Search for the cell housing the specified text and yield its (X, Y) center coordinate. 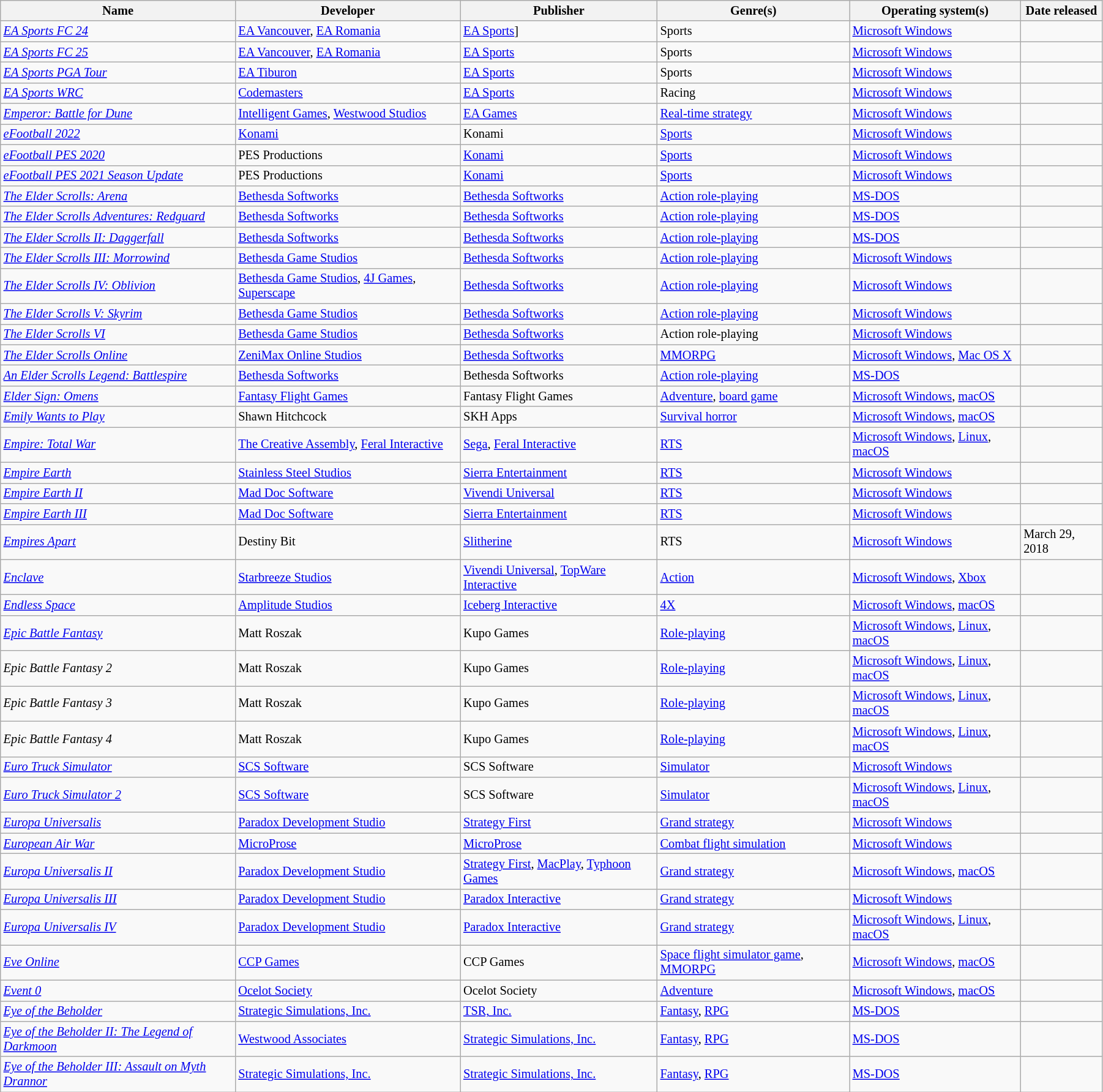
EA Tiburon (348, 72)
Publisher (559, 10)
Eve Online (118, 962)
Starbreeze Studios (348, 577)
EA Sports PGA Tour (118, 72)
Epic Battle Fantasy 4 (118, 739)
Codemasters (348, 93)
Adventure (753, 990)
Epic Battle Fantasy 3 (118, 703)
Europa Universalis (118, 823)
Emperor: Battle for Dune (118, 114)
Eye of the Beholder (118, 1011)
Racing (753, 93)
Epic Battle Fantasy 2 (118, 668)
The Elder Scrolls V: Skyrim (118, 314)
Epic Battle Fantasy (118, 633)
Strategy First, MacPlay, Typhoon Games (559, 871)
Shawn Hitchcock (348, 417)
eFootball PES 2021 Season Update (118, 176)
Eye of the Beholder II: The Legend of Darkmoon (118, 1039)
Real-time strategy (753, 114)
eFootball 2022 (118, 134)
Survival horror (753, 417)
Stainless Steel Studios (348, 473)
European Air War (118, 843)
Developer (348, 10)
Empire Earth III (118, 514)
Bethesda Game Studios, 4J Games, Superscape (348, 286)
Enclave (118, 577)
TSR, Inc. (559, 1011)
Elder Sign: Omens (118, 396)
Euro Truck Simulator 2 (118, 795)
EA Sports FC 24 (118, 31)
March 29, 2018 (1061, 542)
Space flight simulator game, MMORPG (753, 962)
4X (753, 605)
Vivendi Universal (559, 493)
EA Sports WRC (118, 93)
Genre(s) (753, 10)
The Elder Scrolls III: Morrowind (118, 258)
Date released (1061, 10)
MMORPG (753, 355)
Microsoft Windows, Mac OS X (935, 355)
EA Games (559, 114)
Empire: Total War (118, 444)
Endless Space (118, 605)
Combat flight simulation (753, 843)
Operating system(s) (935, 10)
Eye of the Beholder III: Assault on Myth Drannor (118, 1074)
Sega, Feral Interactive (559, 444)
Strategy First (559, 823)
eFootball PES 2020 (118, 155)
The Elder Scrolls IV: Oblivion (118, 286)
Slitherine (559, 542)
Euro Truck Simulator (118, 767)
Europa Universalis II (118, 871)
Adventure, board game (753, 396)
Europa Universalis III (118, 899)
Emily Wants to Play (118, 417)
Iceberg Interactive (559, 605)
Westwood Associates (348, 1039)
The Creative Assembly, Feral Interactive (348, 444)
Europa Universalis IV (118, 927)
Action (753, 577)
SKH Apps (559, 417)
Event 0 (118, 990)
Empire Earth II (118, 493)
EA Sports FC 25 (118, 52)
The Elder Scrolls: Arena (118, 196)
EA Sports] (559, 31)
An Elder Scrolls Legend: Battlespire (118, 375)
The Elder Scrolls II: Daggerfall (118, 237)
The Elder Scrolls VI (118, 334)
ZeniMax Online Studios (348, 355)
Empires Apart (118, 542)
Empire Earth (118, 473)
Vivendi Universal, TopWare Interactive (559, 577)
Intelligent Games, Westwood Studios (348, 114)
The Elder Scrolls Online (118, 355)
Name (118, 10)
The Elder Scrolls Adventures: Redguard (118, 217)
Microsoft Windows, Xbox (935, 577)
Destiny Bit (348, 542)
Amplitude Studios (348, 605)
